Find where the given text appears and provide that cell's center as [x, y] coordinate. 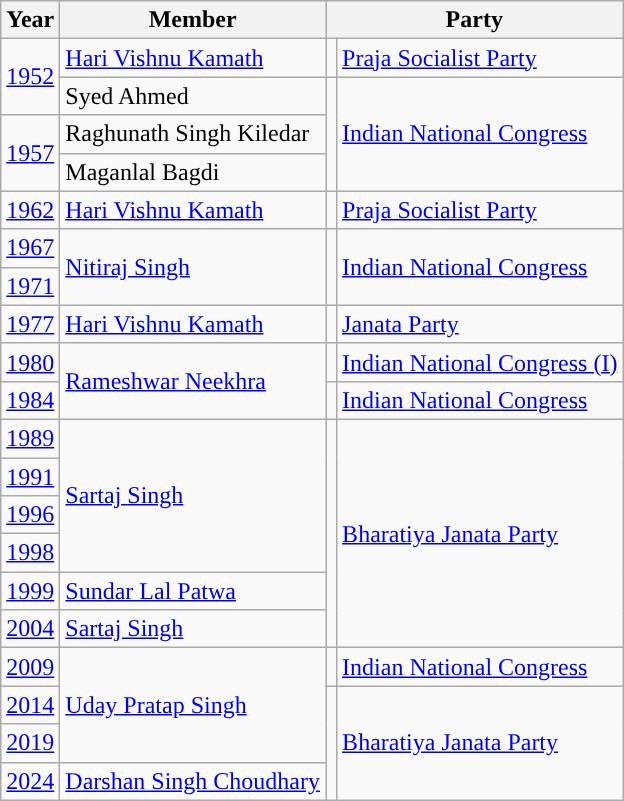
1967 [30, 248]
Sundar Lal Patwa [193, 591]
1989 [30, 438]
Rameshwar Neekhra [193, 381]
2019 [30, 743]
2014 [30, 705]
1996 [30, 515]
Year [30, 20]
1952 [30, 77]
Nitiraj Singh [193, 267]
1977 [30, 324]
1999 [30, 591]
Party [474, 20]
Maganlal Bagdi [193, 172]
1998 [30, 553]
1957 [30, 153]
Uday Pratap Singh [193, 705]
Member [193, 20]
Darshan Singh Choudhary [193, 781]
Indian National Congress (I) [480, 362]
Syed Ahmed [193, 96]
Raghunath Singh Kiledar [193, 134]
1984 [30, 400]
1962 [30, 210]
Janata Party [480, 324]
1991 [30, 477]
2009 [30, 667]
2024 [30, 781]
1980 [30, 362]
2004 [30, 629]
1971 [30, 286]
